From the cell containing the given text, extract its center point as [X, Y] coordinate. 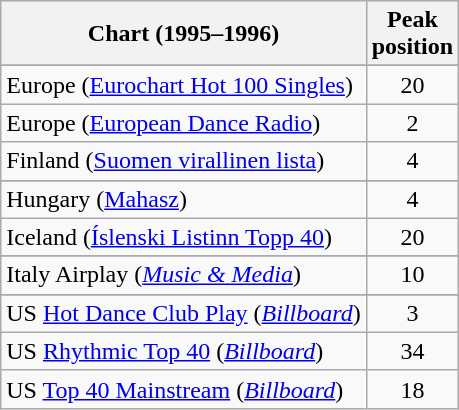
US Rhythmic Top 40 (Billboard) [184, 351]
Europe (Eurochart Hot 100 Singles) [184, 85]
10 [412, 275]
Finland (Suomen virallinen lista) [184, 161]
Chart (1995–1996) [184, 34]
Peakposition [412, 34]
US Hot Dance Club Play (Billboard) [184, 313]
Europe (European Dance Radio) [184, 123]
3 [412, 313]
34 [412, 351]
2 [412, 123]
Hungary (Mahasz) [184, 199]
US Top 40 Mainstream (Billboard) [184, 389]
18 [412, 389]
Italy Airplay (Music & Media) [184, 275]
Iceland (Íslenski Listinn Topp 40) [184, 237]
